Search for the cell housing the specified text and yield its (X, Y) center coordinate. 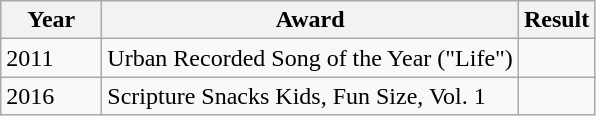
2011 (52, 58)
Result (556, 20)
Award (310, 20)
Scripture Snacks Kids, Fun Size, Vol. 1 (310, 96)
Urban Recorded Song of the Year ("Life") (310, 58)
2016 (52, 96)
Year (52, 20)
